Provide the (X, Y) coordinate of the cell's center where the given text is located.  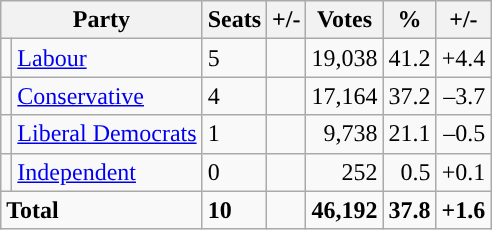
+4.4 (464, 58)
19,038 (344, 58)
0 (234, 172)
0.5 (410, 172)
10 (234, 210)
–0.5 (464, 134)
–3.7 (464, 96)
17,164 (344, 96)
% (410, 20)
252 (344, 172)
+1.6 (464, 210)
4 (234, 96)
37.8 (410, 210)
Conservative (107, 96)
Independent (107, 172)
41.2 (410, 58)
1 (234, 134)
Total (102, 210)
Labour (107, 58)
37.2 (410, 96)
Party (102, 20)
Liberal Democrats (107, 134)
+0.1 (464, 172)
Seats (234, 20)
21.1 (410, 134)
9,738 (344, 134)
5 (234, 58)
Votes (344, 20)
46,192 (344, 210)
